Extract the (X, Y) coordinate from the center of the cell holding the provided text.  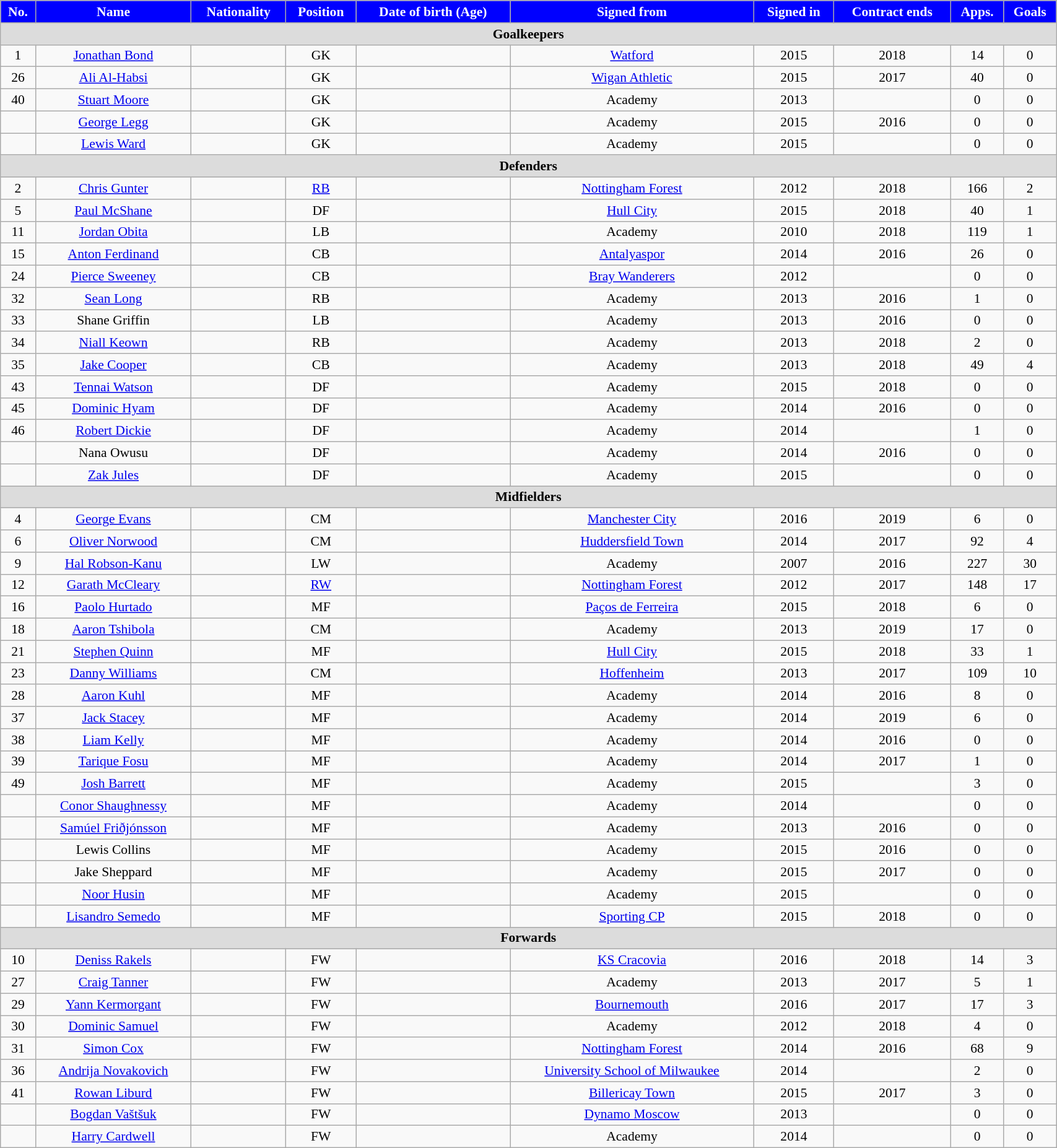
Aaron Kuhl (113, 696)
Stuart Moore (113, 100)
No. (18, 12)
Garath McCleary (113, 585)
28 (18, 696)
Nana Owusu (113, 453)
Lewis Collins (113, 850)
Sean Long (113, 298)
Jake Sheppard (113, 872)
41 (18, 1093)
31 (18, 1049)
Liam Kelly (113, 740)
Contract ends (893, 12)
Paolo Hurtado (113, 607)
23 (18, 674)
Yann Kermorgant (113, 1004)
Anton Ferdinand (113, 254)
45 (18, 409)
Craig Tanner (113, 983)
Robert Dickie (113, 431)
Manchester City (632, 520)
RW (321, 585)
George Legg (113, 122)
Andrija Novakovich (113, 1071)
Bogdan Vaštšuk (113, 1115)
Date of birth (Age) (433, 12)
Goalkeepers (529, 34)
Niall Keown (113, 343)
Chris Gunter (113, 188)
Danny Williams (113, 674)
Rowan Liburd (113, 1093)
Harry Cardwell (113, 1137)
Bray Wanderers (632, 277)
Antalyaspor (632, 254)
Signed in (794, 12)
Position (321, 12)
16 (18, 607)
Josh Barrett (113, 784)
68 (977, 1049)
46 (18, 431)
166 (977, 188)
Paços de Ferreira (632, 607)
32 (18, 298)
Sporting CP (632, 916)
Shane Griffin (113, 321)
Name (113, 12)
Forwards (529, 938)
Watford (632, 56)
2007 (794, 563)
Noor Husin (113, 894)
36 (18, 1071)
27 (18, 983)
92 (977, 541)
Dominic Hyam (113, 409)
Jonathan Bond (113, 56)
University School of Milwaukee (632, 1071)
Simon Cox (113, 1049)
38 (18, 740)
Hal Robson-Kanu (113, 563)
Signed from (632, 12)
29 (18, 1004)
12 (18, 585)
Dynamo Moscow (632, 1115)
109 (977, 674)
George Evans (113, 520)
Billericay Town (632, 1093)
Jack Stacey (113, 718)
148 (977, 585)
Defenders (529, 167)
Bournemouth (632, 1004)
2010 (794, 232)
KS Cracovia (632, 960)
11 (18, 232)
Wigan Athletic (632, 78)
Samúel Friðjónsson (113, 828)
Lewis Ward (113, 144)
119 (977, 232)
35 (18, 365)
227 (977, 563)
Deniss Rakels (113, 960)
Jake Cooper (113, 365)
39 (18, 762)
Aaron Tshibola (113, 630)
37 (18, 718)
8 (977, 696)
Lisandro Semedo (113, 916)
Paul McShane (113, 211)
Conor Shaughnessy (113, 806)
Hoffenheim (632, 674)
21 (18, 651)
34 (18, 343)
Oliver Norwood (113, 541)
Nationality (238, 12)
Zak Jules (113, 475)
15 (18, 254)
24 (18, 277)
LW (321, 563)
Tarique Fosu (113, 762)
Tennai Watson (113, 387)
18 (18, 630)
Goals (1030, 12)
Ali Al-Habsi (113, 78)
43 (18, 387)
Pierce Sweeney (113, 277)
Huddersfield Town (632, 541)
Jordan Obita (113, 232)
Stephen Quinn (113, 651)
Apps. (977, 12)
Dominic Samuel (113, 1027)
Midfielders (529, 497)
